Search for the cell housing the specified text and yield its [x, y] center coordinate. 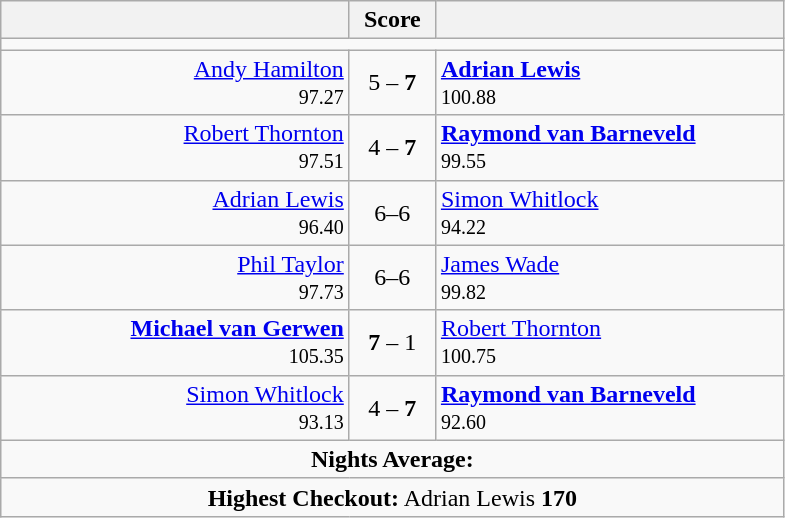
Andy Hamilton 97.27 [176, 82]
James Wade 99.82 [610, 278]
Adrian Lewis 100.88 [610, 82]
Simon Whitlock 93.13 [176, 408]
Highest Checkout: Adrian Lewis 170 [392, 497]
Raymond van Barneveld 99.55 [610, 148]
Robert Thornton 100.75 [610, 342]
Phil Taylor 97.73 [176, 278]
Score [392, 20]
5 – 7 [392, 82]
Robert Thornton 97.51 [176, 148]
Adrian Lewis 96.40 [176, 212]
Simon Whitlock 94.22 [610, 212]
7 – 1 [392, 342]
Raymond van Barneveld 92.60 [610, 408]
Nights Average: [392, 459]
Michael van Gerwen 105.35 [176, 342]
